Return the (x, y) coordinate for the center point of the cell that contains the specified text.  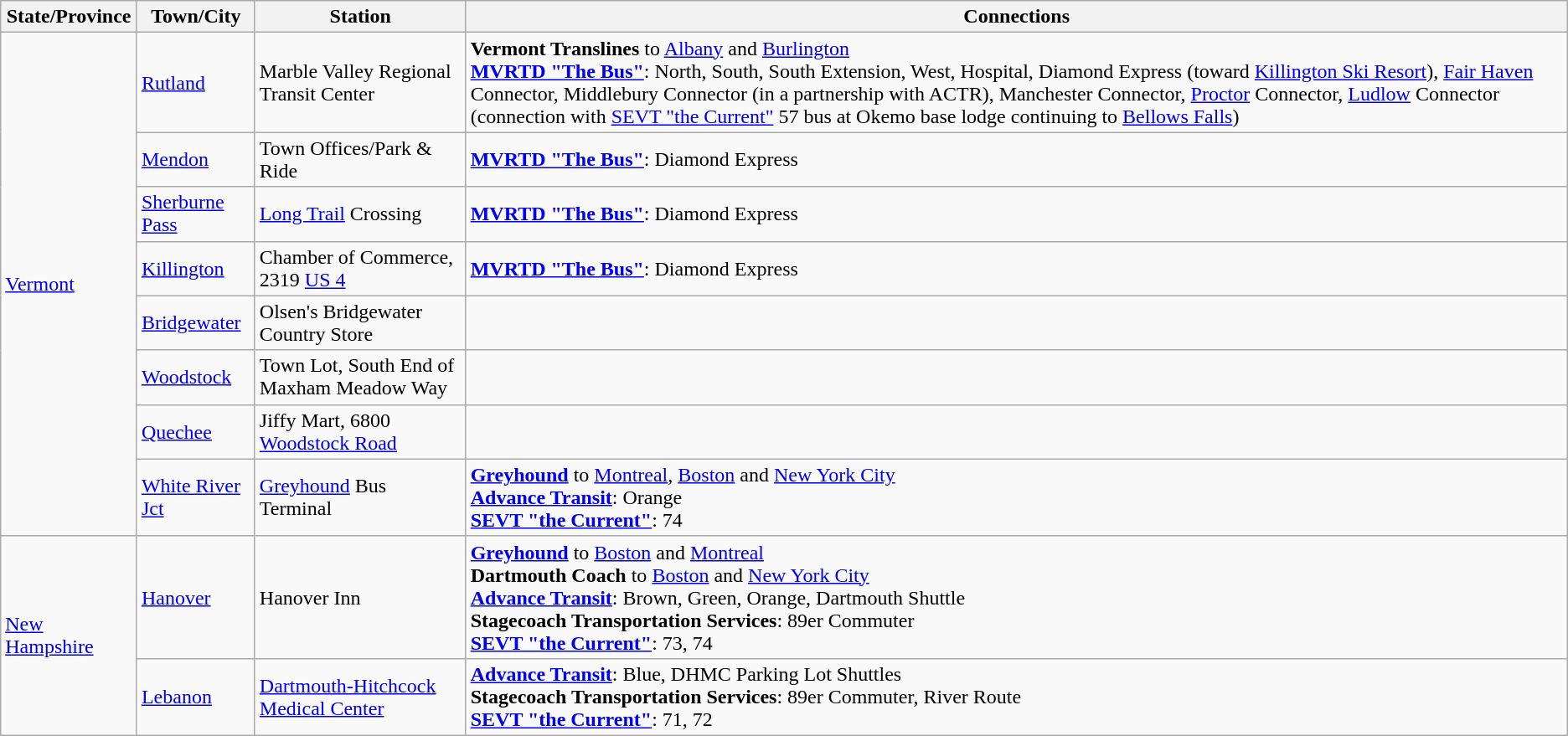
Advance Transit: Blue, DHMC Parking Lot ShuttlesStagecoach Transportation Services: 89er Commuter, River RouteSEVT "the Current": 71, 72 (1017, 697)
Town Lot, South End of Maxham Meadow Way (360, 377)
Lebanon (196, 697)
Marble Valley Regional Transit Center (360, 82)
Woodstock (196, 377)
Quechee (196, 432)
Greyhound Bus Terminal (360, 497)
Sherburne Pass (196, 214)
Town Offices/Park & Ride (360, 159)
Connections (1017, 17)
Chamber of Commerce, 2319 US 4 (360, 268)
Jiffy Mart, 6800 Woodstock Road (360, 432)
Killington (196, 268)
Hanover (196, 597)
Olsen's Bridgewater Country Store (360, 323)
Bridgewater (196, 323)
Greyhound to Montreal, Boston and New York CityAdvance Transit: OrangeSEVT "the Current": 74 (1017, 497)
Town/City (196, 17)
Long Trail Crossing (360, 214)
Mendon (196, 159)
Hanover Inn (360, 597)
Vermont (69, 285)
Station (360, 17)
Dartmouth-Hitchcock Medical Center (360, 697)
Rutland (196, 82)
White River Jct (196, 497)
New Hampshire (69, 636)
State/Province (69, 17)
